Return the (x, y) coordinate for the center point of the cell that contains the specified text.  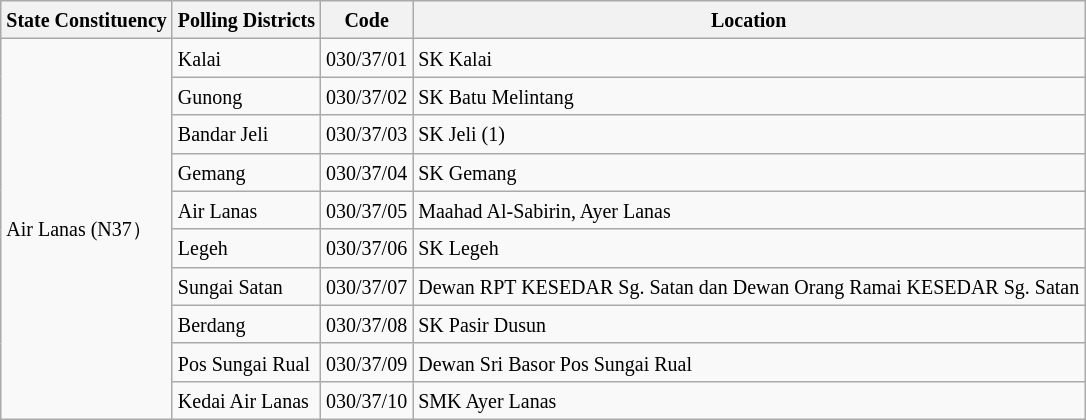
Gunong (246, 96)
Dewan RPT KESEDAR Sg. Satan dan Dewan Orang Ramai KESEDAR Sg. Satan (749, 286)
030/37/07 (367, 286)
Air Lanas (N37） (87, 230)
Berdang (246, 324)
Location (749, 20)
Polling Districts (246, 20)
030/37/08 (367, 324)
030/37/06 (367, 248)
030/37/09 (367, 362)
030/37/05 (367, 210)
SK Legeh (749, 248)
030/37/01 (367, 58)
SK Kalai (749, 58)
Sungai Satan (246, 286)
030/37/03 (367, 134)
SK Gemang (749, 172)
Pos Sungai Rual (246, 362)
SK Pasir Dusun (749, 324)
Code (367, 20)
SK Jeli (1) (749, 134)
Air Lanas (246, 210)
Dewan Sri Basor Pos Sungai Rual (749, 362)
Kalai (246, 58)
SK Batu Melintang (749, 96)
030/37/02 (367, 96)
Gemang (246, 172)
Legeh (246, 248)
Maahad Al-Sabirin, Ayer Lanas (749, 210)
030/37/10 (367, 400)
SMK Ayer Lanas (749, 400)
030/37/04 (367, 172)
Bandar Jeli (246, 134)
Kedai Air Lanas (246, 400)
State Constituency (87, 20)
